Determine the (x, y) coordinate at the center of the cell enclosing the given text.  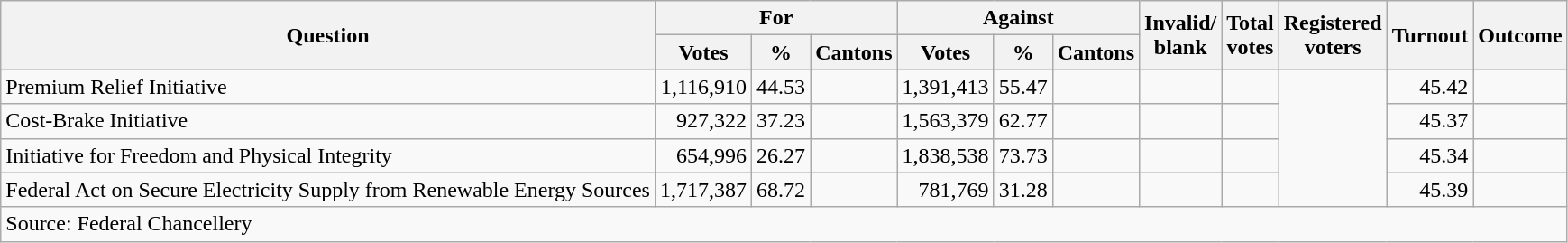
31.28 (1022, 190)
1,838,538 (945, 155)
Question (328, 35)
Outcome (1520, 35)
Premium Relief Initiative (328, 87)
Against (1019, 18)
55.47 (1022, 87)
Federal Act on Secure Electricity Supply from Renewable Energy Sources (328, 190)
1,391,413 (945, 87)
45.37 (1430, 121)
45.39 (1430, 190)
1,563,379 (945, 121)
781,769 (945, 190)
Totalvotes (1251, 35)
62.77 (1022, 121)
927,322 (703, 121)
Turnout (1430, 35)
1,717,387 (703, 190)
26.27 (781, 155)
For (775, 18)
37.23 (781, 121)
68.72 (781, 190)
45.42 (1430, 87)
Cost-Brake Initiative (328, 121)
Registeredvoters (1333, 35)
654,996 (703, 155)
Initiative for Freedom and Physical Integrity (328, 155)
Source: Federal Chancellery (784, 224)
45.34 (1430, 155)
1,116,910 (703, 87)
Invalid/blank (1181, 35)
73.73 (1022, 155)
44.53 (781, 87)
